Identify which cell holds the provided text, then report its [x, y] central coordinate. 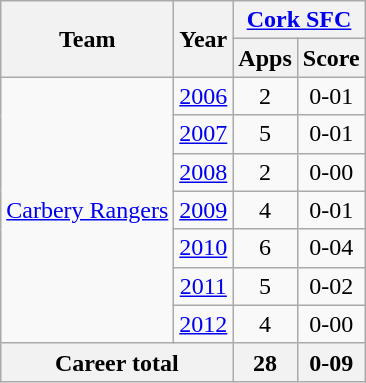
2007 [204, 134]
Year [204, 39]
28 [265, 362]
2009 [204, 210]
Cork SFC [299, 20]
2008 [204, 172]
Apps [265, 58]
2010 [204, 248]
2011 [204, 286]
6 [265, 248]
Career total [117, 362]
0-02 [331, 286]
0-09 [331, 362]
2012 [204, 324]
Team [88, 39]
Carbery Rangers [88, 210]
2006 [204, 96]
0-04 [331, 248]
Score [331, 58]
